Locate the cell with the specified text and output its (X, Y) center coordinate. 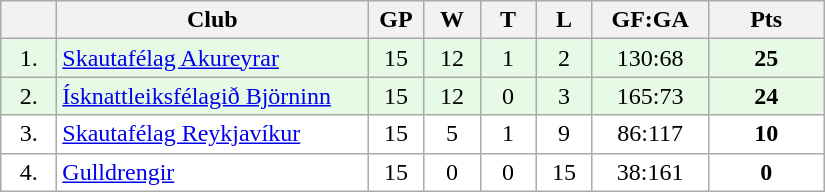
L (564, 20)
86:117 (650, 134)
Ísknattleiksfélagið Björninn (212, 96)
T (508, 20)
38:161 (650, 172)
Pts (766, 20)
2 (564, 58)
Gulldrengir (212, 172)
10 (766, 134)
130:68 (650, 58)
165:73 (650, 96)
3. (29, 134)
9 (564, 134)
5 (452, 134)
Club (212, 20)
4. (29, 172)
GF:GA (650, 20)
25 (766, 58)
Skautafélag Akureyrar (212, 58)
2. (29, 96)
1. (29, 58)
W (452, 20)
Skautafélag Reykjavíkur (212, 134)
GP (396, 20)
3 (564, 96)
24 (766, 96)
